Find where the given text appears and provide that cell's center as (X, Y) coordinate. 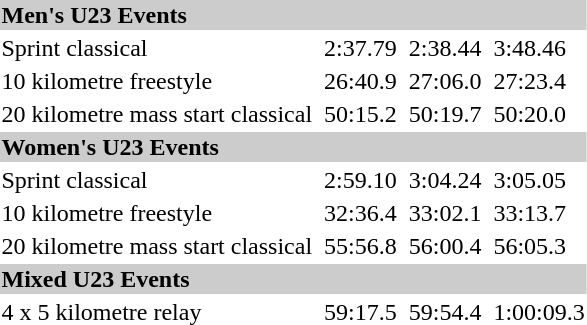
2:38.44 (445, 48)
32:36.4 (361, 213)
26:40.9 (361, 81)
27:06.0 (445, 81)
56:00.4 (445, 246)
27:23.4 (539, 81)
56:05.3 (539, 246)
2:37.79 (361, 48)
50:19.7 (445, 114)
Mixed U23 Events (293, 279)
2:59.10 (361, 180)
3:05.05 (539, 180)
33:13.7 (539, 213)
55:56.8 (361, 246)
Men's U23 Events (293, 15)
Women's U23 Events (293, 147)
50:15.2 (361, 114)
3:48.46 (539, 48)
50:20.0 (539, 114)
33:02.1 (445, 213)
3:04.24 (445, 180)
